Scan for the cell matching the given text and deliver its [x, y] coordinate at center. 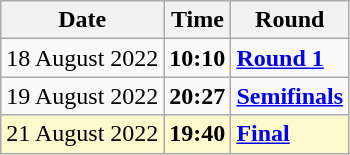
Date [82, 20]
21 August 2022 [82, 134]
18 August 2022 [82, 58]
Final [290, 134]
20:27 [198, 96]
19 August 2022 [82, 96]
Round [290, 20]
19:40 [198, 134]
10:10 [198, 58]
Semifinals [290, 96]
Round 1 [290, 58]
Time [198, 20]
